Detect which cell encompasses the target text, then output its [x, y] center coordinate. 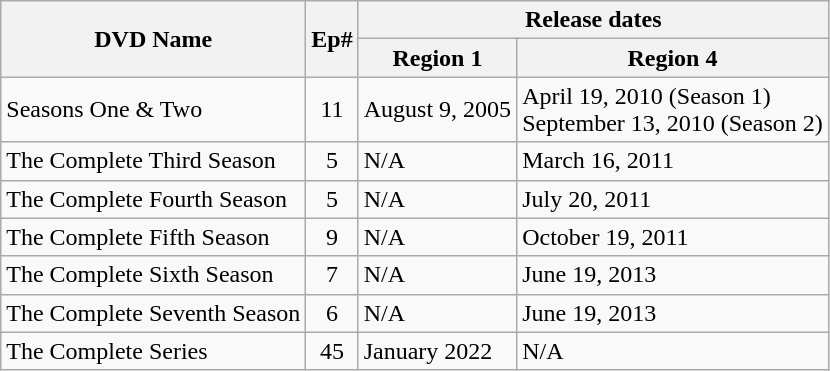
Region 4 [673, 58]
6 [332, 313]
Ep# [332, 39]
January 2022 [437, 351]
The Complete Fourth Season [154, 199]
9 [332, 237]
11 [332, 110]
August 9, 2005 [437, 110]
March 16, 2011 [673, 161]
Region 1 [437, 58]
Release dates [593, 20]
45 [332, 351]
July 20, 2011 [673, 199]
The Complete Series [154, 351]
The Complete Sixth Season [154, 275]
Seasons One & Two [154, 110]
The Complete Third Season [154, 161]
The Complete Fifth Season [154, 237]
The Complete Seventh Season [154, 313]
October 19, 2011 [673, 237]
DVD Name [154, 39]
April 19, 2010 (Season 1)September 13, 2010 (Season 2) [673, 110]
7 [332, 275]
